Detect which cell encompasses the target text, then output its [X, Y] center coordinate. 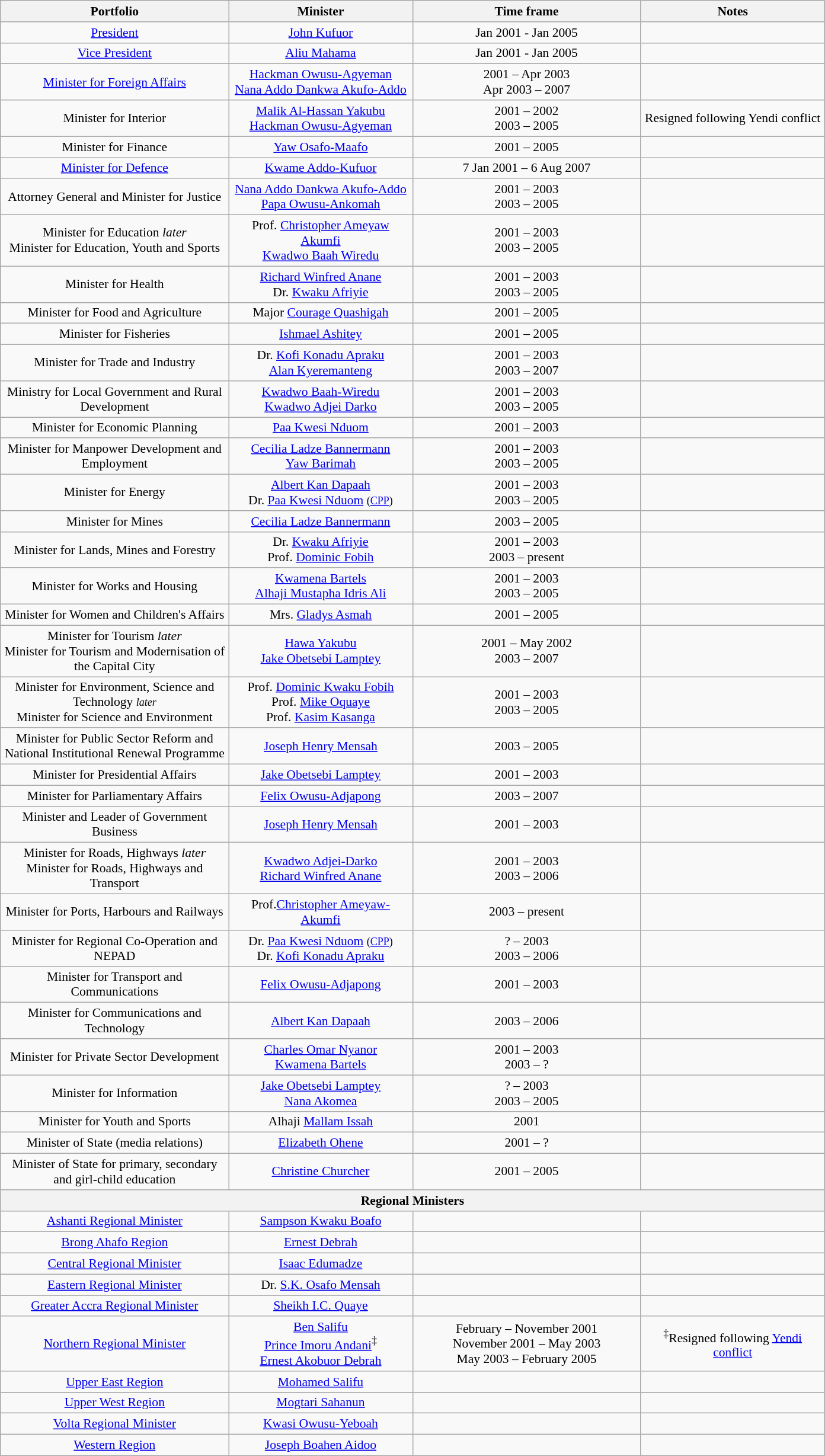
Minister for Roads, Highways laterMinister for Roads, Highways and Transport [115, 869]
Albert Kan DapaahDr. Paa Kwesi Nduom (CPP) [321, 493]
2001 – 2003 2003 – 2006 [526, 869]
Sampson Kwaku Boafo [321, 1221]
Mogtari Sahanun [321, 1403]
Jake Obetsebi Lamptey [321, 775]
Prof.Christopher Ameyaw-Akumfi [321, 913]
Minister for Health [115, 284]
Mohamed Salifu [321, 1382]
Minister for Private Sector Development [115, 1057]
Brong Ahafo Region [115, 1243]
Major Courage Quashigah [321, 313]
2003 – 2007 [526, 796]
Elizabeth Ohene [321, 1143]
Yaw Osafo-Maafo [321, 147]
2001 – 2002 2003 – 2005 [526, 119]
Minister for Fisheries [115, 334]
Charles Omar NyanorKwamena Bartels [321, 1057]
Prof. Christopher Ameyaw AkumfiKwadwo Baah Wiredu [321, 241]
Minister for Education laterMinister for Education, Youth and Sports [115, 241]
Regional Ministers [412, 1201]
Hawa YakubuJake Obetsebi Lamptey [321, 651]
Minister for Energy [115, 493]
Christine Churcher [321, 1172]
Upper West Region [115, 1403]
Minister for Communications and Technology [115, 1020]
Minister for Parliamentary Affairs [115, 796]
Cecilia Ladze Bannermann [321, 521]
Greater Accra Regional Minister [115, 1306]
2001 – 2003 2003 – 2007 [526, 363]
Minister for Foreign Affairs [115, 82]
Minister for Works and Housing [115, 587]
Minister for Manpower Development and Employment [115, 456]
Ashanti Regional Minister [115, 1221]
2001 – 2003 2003 – present [526, 550]
Volta Regional Minister [115, 1424]
Mrs. Gladys Asmah [321, 615]
Minister for Economic Planning [115, 428]
Minister for Regional Co-Operation and NEPAD [115, 948]
Kwamena BartelsAlhaji Mustapha Idris Ali [321, 587]
Dr. S.K. Osafo Mensah [321, 1285]
Minister for Food and Agriculture [115, 313]
2003 – present [526, 913]
Richard Winfred AnaneDr. Kwaku Afriyie [321, 284]
Minister for Public Sector Reform and National Institutional Renewal Programme [115, 747]
February – November 2001November 2001 – May 2003 May 2003 – February 2005 [526, 1344]
7 Jan 2001 – 6 Aug 2007 [526, 168]
Time frame [526, 11]
? – 2003 2003 – 2006 [526, 948]
Malik Al-Hassan YakubuHackman Owusu-Agyeman [321, 119]
Ben Salifu Prince Imoru Andani‡ Ernest Akobuor Debrah [321, 1344]
Minister for Finance [115, 147]
Minister for Lands, Mines and Forestry [115, 550]
2001 – May 2002 2003 – 2007 [526, 651]
Isaac Edumadze [321, 1264]
Portfolio [115, 11]
President [115, 33]
Vice President [115, 53]
Nana Addo Dankwa Akufo-AddoPapa Owusu-Ankomah [321, 197]
Eastern Regional Minister [115, 1285]
Minister for Women and Children's Affairs [115, 615]
Central Regional Minister [115, 1264]
Minister for Interior [115, 119]
Minister for Youth and Sports [115, 1122]
Hackman Owusu-AgyemanNana Addo Dankwa Akufo-Addo [321, 82]
Western Region [115, 1445]
Aliu Mahama [321, 53]
Kwadwo Baah-WireduKwadwo Adjei Darko [321, 399]
Kwasi Owusu-Yeboah [321, 1424]
Minister for Environment, Science and Technology laterMinister for Science and Environment [115, 703]
Minister for Presidential Affairs [115, 775]
? – 2003 2003 – 2005 [526, 1093]
2001 [526, 1122]
Minister for Information [115, 1093]
Ministry for Local Government and Rural Development [115, 399]
Kwame Addo-Kufuor [321, 168]
Sheikh I.C. Quaye [321, 1306]
Minister for Transport and Communications [115, 985]
Minister for Ports, Harbours and Railways [115, 913]
‡Resigned following Yendi conflict [733, 1344]
Albert Kan Dapaah [321, 1020]
Dr. Kwaku AfriyieProf. Dominic Fobih [321, 550]
Resigned following Yendi conflict [733, 119]
Kwadwo Adjei-DarkoRichard Winfred Anane [321, 869]
Paa Kwesi Nduom [321, 428]
Minister for Tourism laterMinister for Tourism and Modernisation of the Capital City [115, 651]
Minister [321, 11]
Minister for Defence [115, 168]
Minister of State for primary, secondary and girl-child education [115, 1172]
John Kufuor [321, 33]
Ernest Debrah [321, 1243]
Prof. Dominic Kwaku FobihProf. Mike OquayeProf. Kasim Kasanga [321, 703]
Jake Obetsebi LampteyNana Akomea [321, 1093]
Dr. Paa Kwesi Nduom (CPP)Dr. Kofi Konadu Apraku [321, 948]
Notes [733, 11]
2001 – 2003 2003 – ? [526, 1057]
Northern Regional Minister [115, 1344]
Minister and Leader of Government Business [115, 825]
2001 – Apr 2003 Apr 2003 – 2007 [526, 82]
Minister of State (media relations) [115, 1143]
Alhaji Mallam Issah [321, 1122]
Upper East Region [115, 1382]
2001 – ? [526, 1143]
Cecilia Ladze BannermannYaw Barimah [321, 456]
Minister for Trade and Industry [115, 363]
Minister for Mines [115, 521]
Attorney General and Minister for Justice [115, 197]
2003 – 2006 [526, 1020]
Ishmael Ashitey [321, 334]
Joseph Boahen Aidoo [321, 1445]
Dr. Kofi Konadu AprakuAlan Kyeremanteng [321, 363]
